Search for the cell housing the specified text and yield its [X, Y] center coordinate. 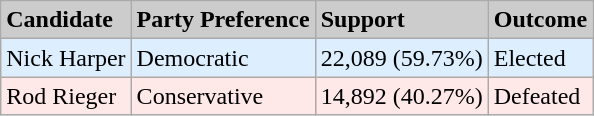
Conservative [223, 96]
Party Preference [223, 20]
Support [402, 20]
Democratic [223, 58]
Nick Harper [66, 58]
Outcome [540, 20]
Elected [540, 58]
14,892 (40.27%) [402, 96]
Defeated [540, 96]
22,089 (59.73%) [402, 58]
Rod Rieger [66, 96]
Candidate [66, 20]
